For the text-containing cell, return its midpoint in [x, y] coordinate format. 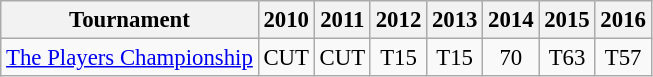
2015 [567, 20]
Tournament [130, 20]
2013 [455, 20]
2011 [342, 20]
2012 [398, 20]
2016 [623, 20]
T57 [623, 58]
The Players Championship [130, 58]
T63 [567, 58]
70 [511, 58]
2010 [286, 20]
2014 [511, 20]
